From the cell containing the given text, extract its center point as (X, Y) coordinate. 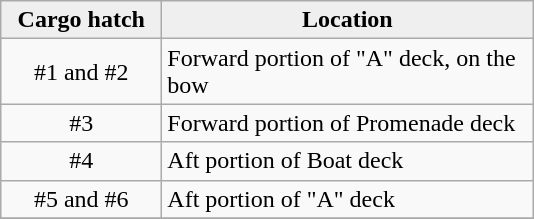
Forward portion of Promenade deck (348, 123)
Cargo hatch (82, 20)
#4 (82, 161)
#5 and #6 (82, 199)
Forward portion of "A" deck, on the bow (348, 72)
Aft portion of Boat deck (348, 161)
Location (348, 20)
#1 and #2 (82, 72)
#3 (82, 123)
Aft portion of "A" deck (348, 199)
